Return the (X, Y) coordinate for the center point of the cell that contains the specified text.  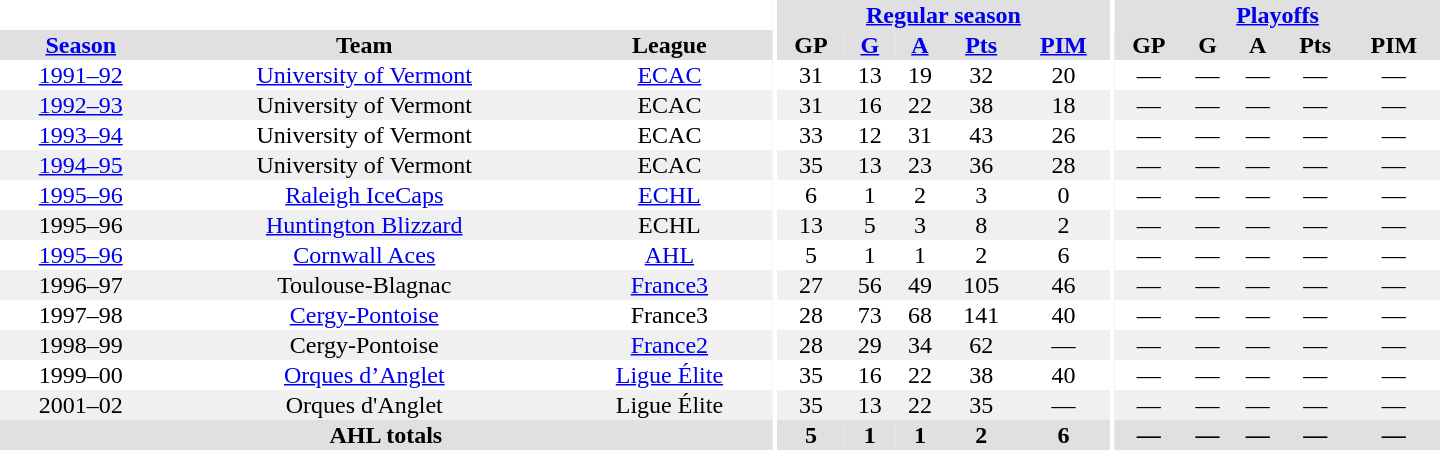
62 (981, 345)
AHL (670, 255)
AHL totals (386, 435)
1999–00 (80, 375)
Raleigh IceCaps (364, 195)
League (670, 45)
1992–93 (80, 105)
France2 (670, 345)
Huntington Blizzard (364, 225)
18 (1063, 105)
Orques d'Anglet (364, 405)
20 (1063, 75)
Orques d’Anglet (364, 375)
141 (981, 315)
1997–98 (80, 315)
43 (981, 135)
27 (810, 285)
2001–02 (80, 405)
Season (80, 45)
46 (1063, 285)
56 (870, 285)
Regular season (943, 15)
Playoffs (1278, 15)
34 (920, 345)
36 (981, 165)
19 (920, 75)
49 (920, 285)
68 (920, 315)
26 (1063, 135)
1993–94 (80, 135)
1998–99 (80, 345)
1994–95 (80, 165)
12 (870, 135)
0 (1063, 195)
Team (364, 45)
73 (870, 315)
1996–97 (80, 285)
Toulouse-Blagnac (364, 285)
29 (870, 345)
1991–92 (80, 75)
23 (920, 165)
33 (810, 135)
32 (981, 75)
Cornwall Aces (364, 255)
8 (981, 225)
105 (981, 285)
